Output the [x, y] coordinate of the center of the cell containing the given text.  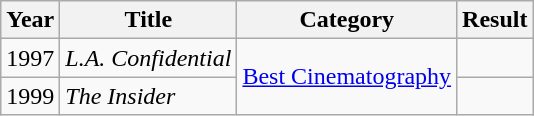
1997 [30, 58]
1999 [30, 96]
Result [495, 20]
Category [347, 20]
L.A. Confidential [148, 58]
The Insider [148, 96]
Best Cinematography [347, 77]
Year [30, 20]
Title [148, 20]
